Provide the (X, Y) coordinate of the cell's center where the given text is located.  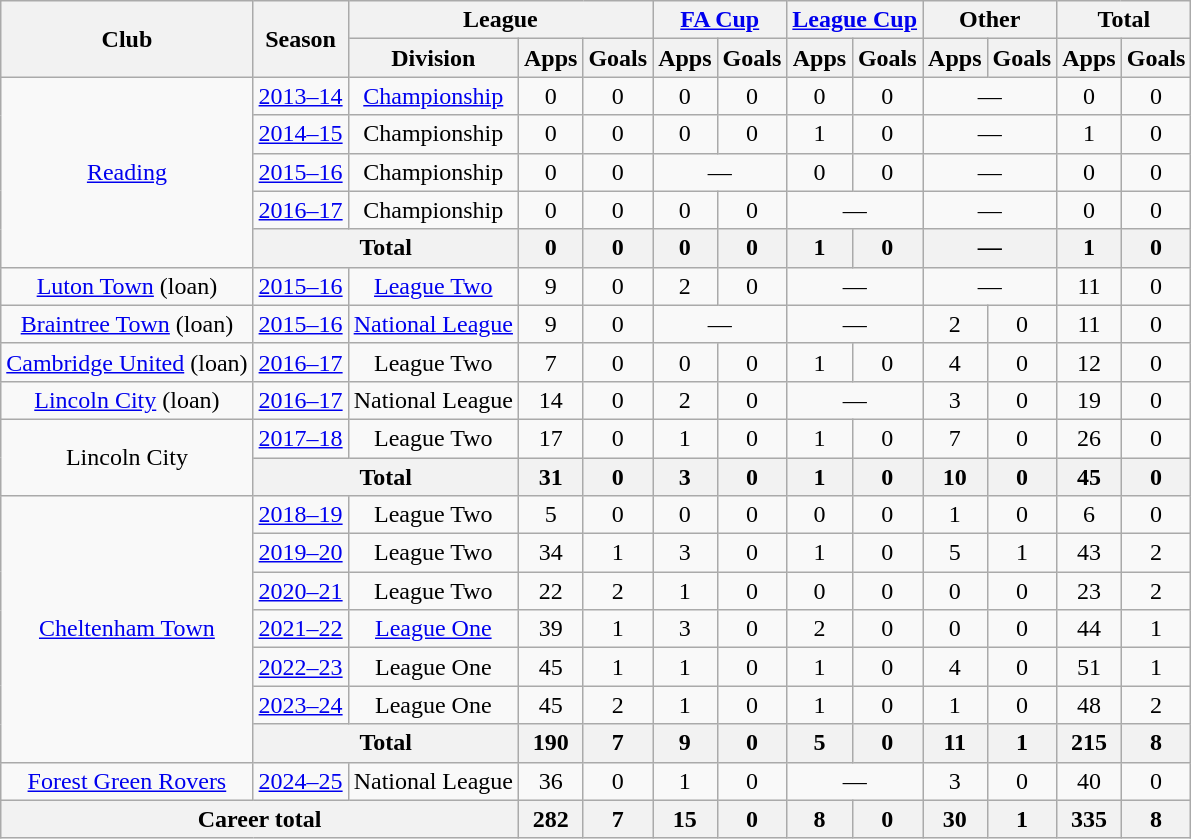
6 (1089, 515)
12 (1089, 362)
League Cup (855, 20)
31 (550, 477)
51 (1089, 667)
Cambridge United (loan) (127, 362)
Division (433, 58)
2014–15 (300, 134)
Luton Town (loan) (127, 286)
2020–21 (300, 591)
Braintree Town (loan) (127, 324)
14 (550, 400)
190 (550, 743)
Lincoln City (127, 457)
22 (550, 591)
10 (955, 477)
2021–22 (300, 629)
Lincoln City (loan) (127, 400)
Cheltenham Town (127, 629)
2017–18 (300, 438)
FA Cup (720, 20)
282 (550, 819)
Forest Green Rovers (127, 781)
39 (550, 629)
Season (300, 39)
26 (1089, 438)
215 (1089, 743)
Club (127, 39)
44 (1089, 629)
23 (1089, 591)
19 (1089, 400)
Reading (127, 172)
2024–25 (300, 781)
2013–14 (300, 96)
40 (1089, 781)
36 (550, 781)
Other (990, 20)
335 (1089, 819)
2022–23 (300, 667)
43 (1089, 553)
48 (1089, 705)
Career total (260, 819)
2023–24 (300, 705)
15 (685, 819)
2018–19 (300, 515)
30 (955, 819)
2019–20 (300, 553)
34 (550, 553)
17 (550, 438)
League (500, 20)
